Extract the [X, Y] coordinate from the center of the cell holding the provided text.  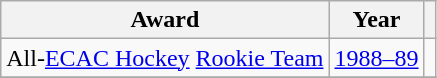
Award [165, 20]
1988–89 [376, 58]
All-ECAC Hockey Rookie Team [165, 58]
Year [376, 20]
